Pinpoint the cell where the given text exists, returning its [X, Y] midpoint coordinate. 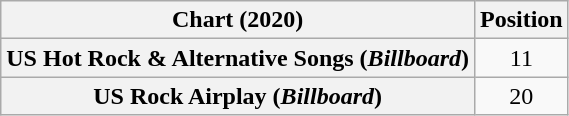
11 [521, 58]
20 [521, 96]
Chart (2020) [238, 20]
US Rock Airplay (Billboard) [238, 96]
US Hot Rock & Alternative Songs (Billboard) [238, 58]
Position [521, 20]
